Search for the cell housing the specified text and yield its [X, Y] center coordinate. 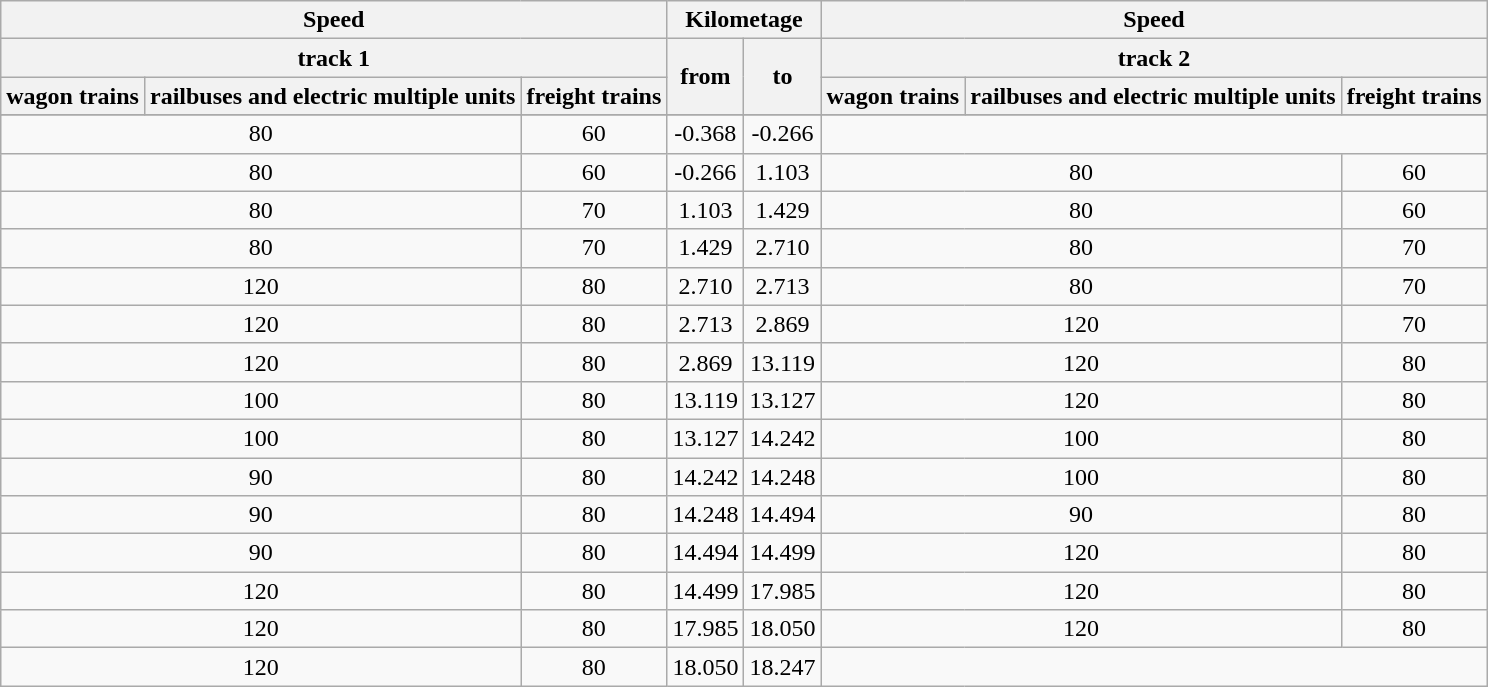
-0.368 [706, 134]
18.247 [782, 667]
to [782, 77]
track 1 [334, 58]
track 2 [1154, 58]
Kilometage [744, 20]
from [706, 77]
